Find where the given text appears and provide that cell's center as (x, y) coordinate. 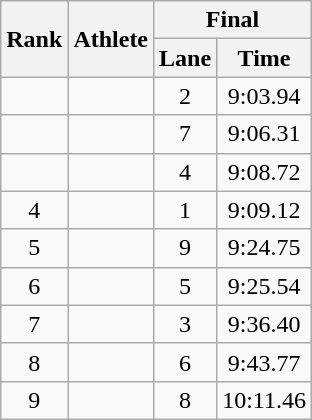
9:25.54 (264, 286)
9:36.40 (264, 324)
9:43.77 (264, 362)
9:08.72 (264, 172)
10:11.46 (264, 400)
Final (233, 20)
2 (186, 96)
9:24.75 (264, 248)
9:06.31 (264, 134)
Lane (186, 58)
1 (186, 210)
9:09.12 (264, 210)
Rank (34, 39)
9:03.94 (264, 96)
Athlete (111, 39)
3 (186, 324)
Time (264, 58)
